Search for the cell housing the specified text and yield its [x, y] center coordinate. 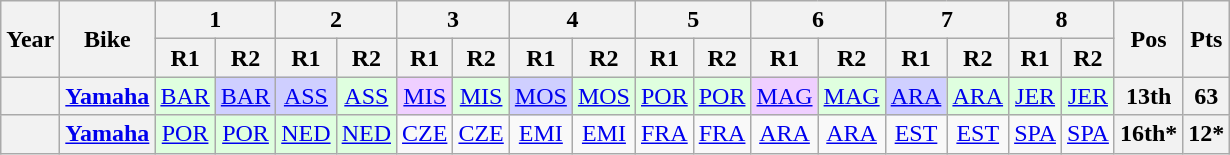
Pts [1206, 39]
Year [30, 39]
Bike [108, 39]
Pos [1148, 39]
8 [1062, 20]
2 [336, 20]
3 [454, 20]
12* [1206, 134]
63 [1206, 96]
7 [946, 20]
1 [216, 20]
5 [693, 20]
4 [572, 20]
16th* [1148, 134]
6 [818, 20]
13th [1148, 96]
